Pinpoint the cell where the given text exists, returning its (X, Y) midpoint coordinate. 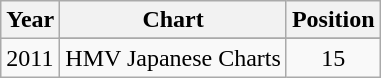
Chart (174, 20)
HMV Japanese Charts (174, 58)
15 (333, 58)
Year (30, 20)
2011 (30, 58)
Position (333, 20)
